Extract the (X, Y) coordinate from the center of the cell holding the provided text.  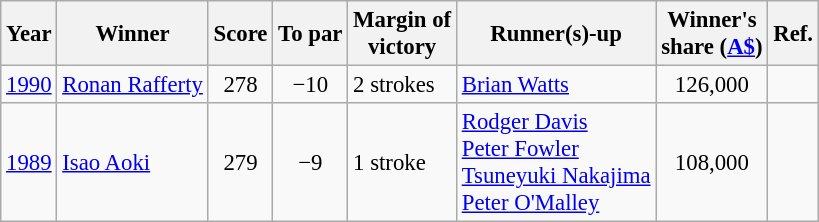
−10 (310, 85)
To par (310, 34)
Ref. (793, 34)
Ronan Rafferty (132, 85)
278 (240, 85)
1990 (29, 85)
Winner'sshare (A$) (712, 34)
279 (240, 162)
Margin ofvictory (402, 34)
2 strokes (402, 85)
Winner (132, 34)
−9 (310, 162)
Isao Aoki (132, 162)
Year (29, 34)
1 stroke (402, 162)
Brian Watts (556, 85)
126,000 (712, 85)
Runner(s)-up (556, 34)
Rodger Davis Peter Fowler Tsuneyuki Nakajima Peter O'Malley (556, 162)
1989 (29, 162)
Score (240, 34)
108,000 (712, 162)
